Identify which cell holds the provided text, then report its [X, Y] central coordinate. 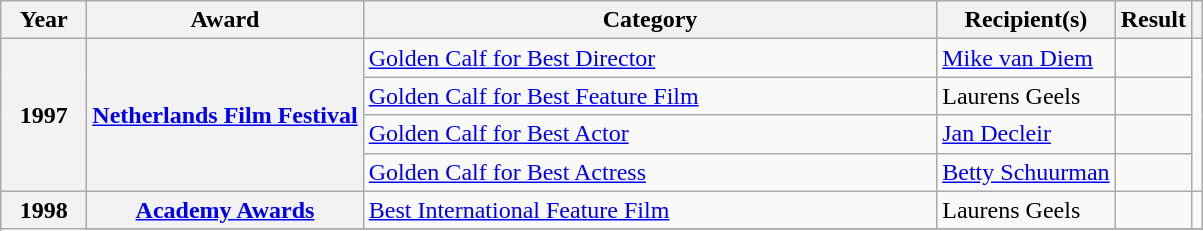
1997 [44, 115]
Result [1153, 20]
Jan Decleir [1026, 134]
Betty Schuurman [1026, 172]
Best International Feature Film [650, 210]
Category [650, 20]
Academy Awards [225, 210]
Golden Calf for Best Actor [650, 134]
Award [225, 20]
Netherlands Film Festival [225, 115]
Golden Calf for Best Director [650, 58]
Mike van Diem [1026, 58]
Golden Calf for Best Feature Film [650, 96]
Recipient(s) [1026, 20]
Year [44, 20]
1998 [44, 210]
Golden Calf for Best Actress [650, 172]
